Capture the cell that displays the provided text and extract its (x, y) central coordinate. 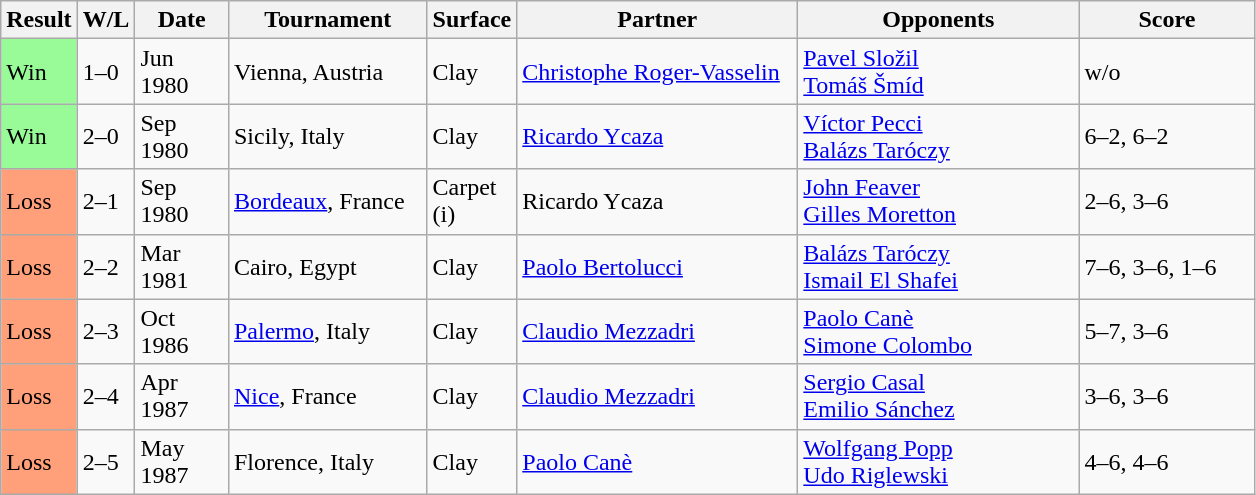
3–6, 3–6 (1167, 396)
Wolfgang Popp Udo Riglewski (938, 462)
Apr 1987 (182, 396)
Paolo Bertolucci (658, 266)
6–2, 6–2 (1167, 136)
Date (182, 20)
Paolo Canè (658, 462)
Vienna, Austria (328, 72)
Tournament (328, 20)
Cairo, Egypt (328, 266)
Mar 1981 (182, 266)
Jun 1980 (182, 72)
Christophe Roger-Vasselin (658, 72)
May 1987 (182, 462)
2–1 (106, 202)
Score (1167, 20)
2–4 (106, 396)
Partner (658, 20)
2–5 (106, 462)
Víctor Pecci Balázs Taróczy (938, 136)
Surface (472, 20)
1–0 (106, 72)
Pavel Složil Tomáš Šmíd (938, 72)
Bordeaux, France (328, 202)
Sicily, Italy (328, 136)
Result (39, 20)
Palermo, Italy (328, 332)
2–2 (106, 266)
Balázs Taróczy Ismail El Shafei (938, 266)
Sergio Casal Emilio Sánchez (938, 396)
2–6, 3–6 (1167, 202)
7–6, 3–6, 1–6 (1167, 266)
Oct 1986 (182, 332)
Florence, Italy (328, 462)
2–0 (106, 136)
John Feaver Gilles Moretton (938, 202)
4–6, 4–6 (1167, 462)
Opponents (938, 20)
w/o (1167, 72)
Nice, France (328, 396)
W/L (106, 20)
Paolo Canè Simone Colombo (938, 332)
2–3 (106, 332)
5–7, 3–6 (1167, 332)
Carpet (i) (472, 202)
